From the cell containing the given text, extract its center point as (X, Y) coordinate. 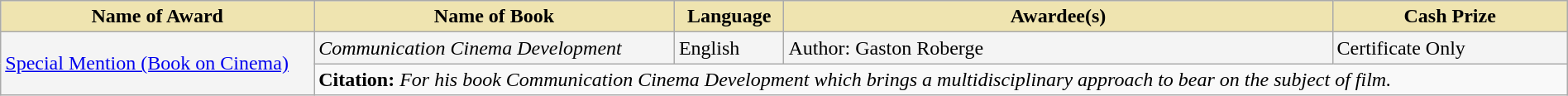
Certificate Only (1450, 48)
English (729, 48)
Awardee(s) (1059, 17)
Name of Award (157, 17)
Special Mention (Book on Cinema) (157, 64)
Citation: For his book Communication Cinema Development which brings a multidisciplinary approach to bear on the subject of film. (941, 79)
Language (729, 17)
Name of Book (495, 17)
Communication Cinema Development (495, 48)
Author: Gaston Roberge (1059, 48)
Cash Prize (1450, 17)
